Search for the cell housing the specified text and yield its [X, Y] center coordinate. 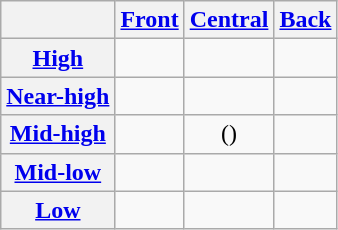
Mid-low [58, 172]
Low [58, 210]
Front [150, 20]
Mid-high [58, 134]
() [229, 134]
High [58, 58]
Back [306, 20]
Central [229, 20]
Near-high [58, 96]
